Return the [x, y] coordinate for the center point of the cell that contains the specified text.  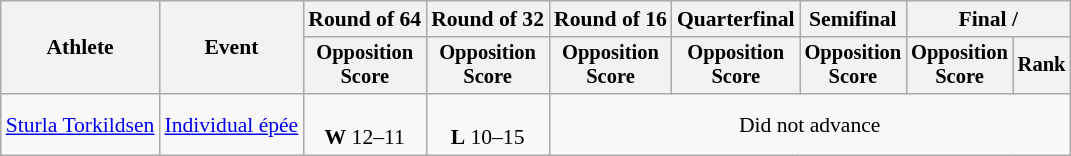
L 10–15 [488, 124]
Round of 32 [488, 19]
Event [231, 48]
Semifinal [854, 19]
Round of 64 [364, 19]
Final / [988, 19]
Athlete [80, 48]
Sturla Torkildsen [80, 124]
W 12–11 [364, 124]
Did not advance [810, 124]
Quarterfinal [736, 19]
Individual épée [231, 124]
Rank [1042, 66]
Round of 16 [610, 19]
